Pinpoint the cell where the given text exists, returning its [x, y] midpoint coordinate. 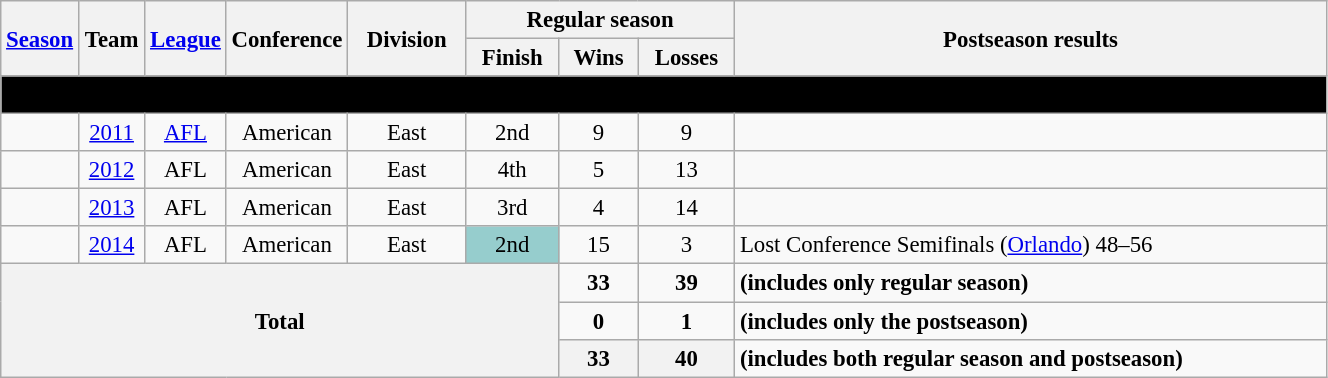
3rd [512, 208]
Season [40, 38]
Wins [598, 58]
Finish [512, 58]
Regular season [600, 20]
2011 [111, 133]
(includes only regular season) [1031, 283]
1 [686, 321]
(includes only the postseason) [1031, 321]
14 [686, 208]
39 [686, 283]
Pittsburgh Power [664, 95]
15 [598, 245]
Division [407, 38]
(includes both regular season and postseason) [1031, 358]
Postseason results [1031, 38]
Team [111, 38]
2014 [111, 245]
Lost Conference Semifinals (Orlando) 48–56 [1031, 245]
Conference [287, 38]
2012 [111, 170]
4th [512, 170]
5 [598, 170]
League [186, 38]
13 [686, 170]
3 [686, 245]
0 [598, 321]
4 [598, 208]
2013 [111, 208]
Total [280, 320]
40 [686, 358]
Losses [686, 58]
